Determine the [x, y] coordinate at the center of the cell enclosing the given text.  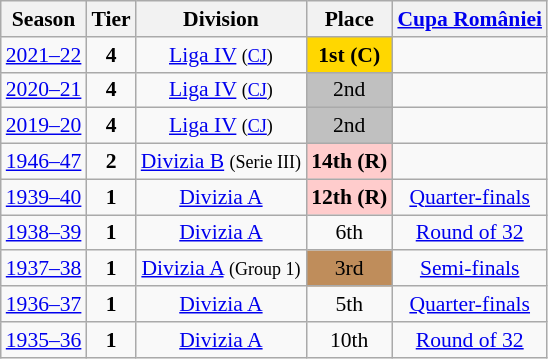
2021–22 [44, 55]
Divizia A (Group 1) [221, 269]
2020–21 [44, 90]
6th [349, 233]
2019–20 [44, 126]
1st (C) [349, 55]
1937–38 [44, 269]
14th (R) [349, 162]
Semi-finals [470, 269]
Season [44, 19]
Place [349, 19]
12th (R) [349, 197]
1935–36 [44, 340]
10th [349, 340]
Cupa României [470, 19]
1936–37 [44, 304]
Tier [110, 19]
2 [110, 162]
Divizia B (Serie III) [221, 162]
1946–47 [44, 162]
3rd [349, 269]
5th [349, 304]
1938–39 [44, 233]
Division [221, 19]
1939–40 [44, 197]
